From the cell containing the given text, extract its center point as (x, y) coordinate. 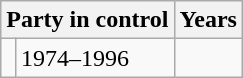
Years (208, 20)
Party in control (88, 20)
1974–1996 (94, 58)
